Search for the cell housing the specified text and yield its [X, Y] center coordinate. 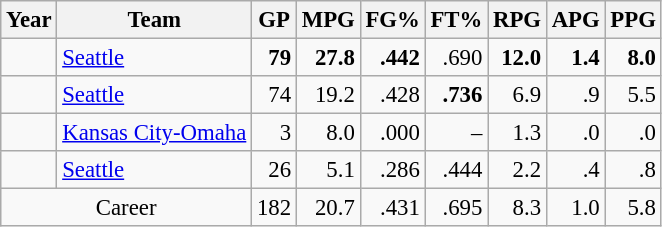
Team [154, 20]
.000 [392, 133]
.431 [392, 208]
5.1 [328, 170]
– [456, 133]
FT% [456, 20]
74 [274, 95]
8.3 [518, 208]
5.8 [633, 208]
182 [274, 208]
.4 [576, 170]
12.0 [518, 58]
6.9 [518, 95]
PPG [633, 20]
26 [274, 170]
19.2 [328, 95]
APG [576, 20]
.428 [392, 95]
27.8 [328, 58]
Career [126, 208]
20.7 [328, 208]
5.5 [633, 95]
79 [274, 58]
GP [274, 20]
Kansas City-Omaha [154, 133]
.8 [633, 170]
RPG [518, 20]
2.2 [518, 170]
MPG [328, 20]
.442 [392, 58]
.736 [456, 95]
.690 [456, 58]
Year [29, 20]
1.0 [576, 208]
.695 [456, 208]
FG% [392, 20]
.444 [456, 170]
1.4 [576, 58]
.9 [576, 95]
1.3 [518, 133]
.286 [392, 170]
3 [274, 133]
